Locate the cell with the specified text and output its (x, y) center coordinate. 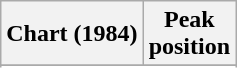
Peakposition (189, 34)
Chart (1984) (72, 34)
